Extract the (x, y) coordinate from the center of the cell holding the provided text.  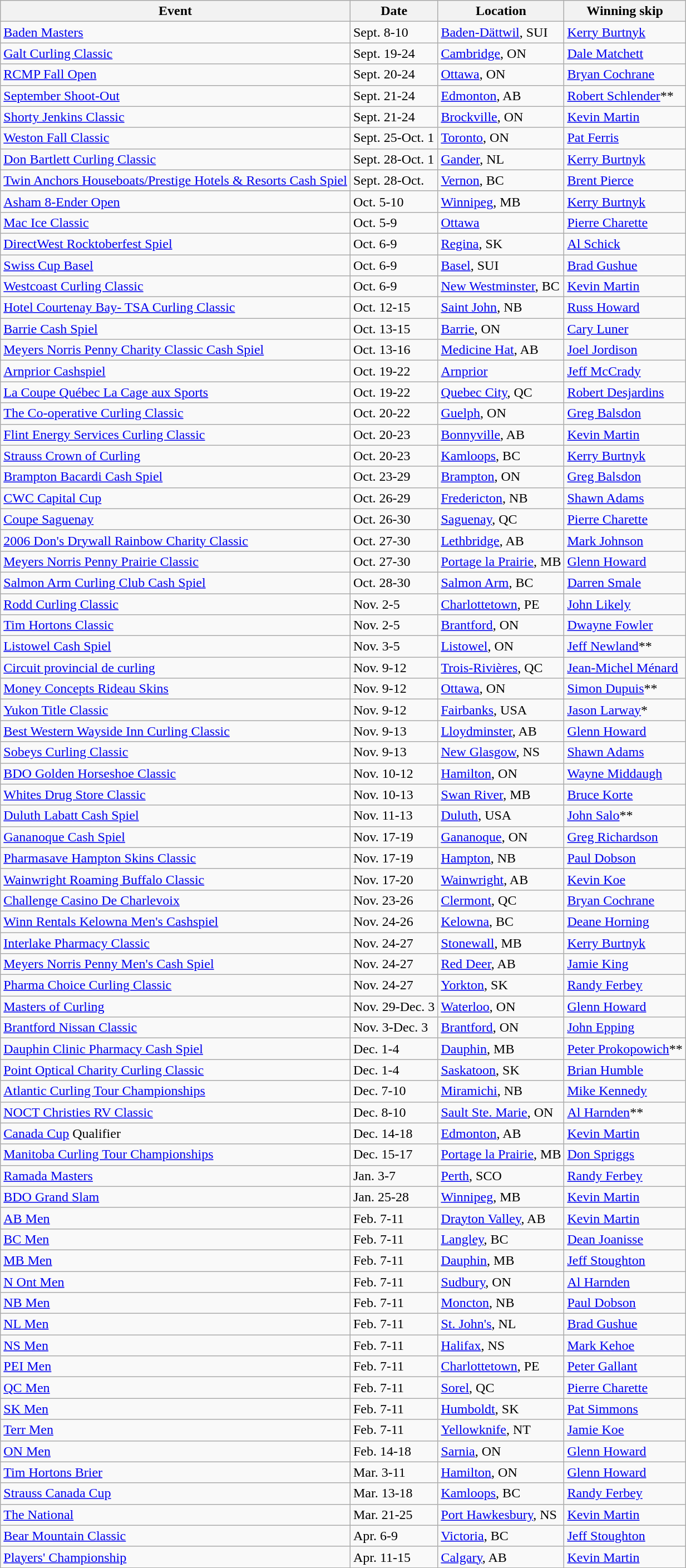
Jan. 3-7 (394, 1176)
Saguenay, QC (501, 519)
Brockville, ON (501, 117)
NOCT Christies RV Classic (176, 1112)
Manitoba Curling Tour Championships (176, 1155)
SK Men (176, 1409)
Nov. 29-Dec. 3 (394, 1007)
Flint Energy Services Curling Classic (176, 435)
The Co-operative Curling Classic (176, 413)
The National (176, 1515)
Whites Drug Store Classic (176, 795)
Jamie King (625, 964)
Fairbanks, USA (501, 710)
Wainwright, AB (501, 879)
Pharma Choice Curling Classic (176, 985)
DirectWest Rocktoberfest Spiel (176, 244)
Sept. 28-Oct. (394, 180)
Halifax, NS (501, 1345)
Rodd Curling Classic (176, 604)
Canada Cup Qualifier (176, 1133)
Salmon Arm, BC (501, 583)
Oct. 13-16 (394, 350)
Victoria, BC (501, 1536)
Date (394, 11)
Al Harnden (625, 1281)
Ottawa (501, 223)
Tim Hortons Brier (176, 1472)
Drayton Valley, AB (501, 1218)
Brampton Bacardi Cash Spiel (176, 477)
Apr. 6-9 (394, 1536)
Twin Anchors Houseboats/Prestige Hotels & Resorts Cash Spiel (176, 180)
Wainwright Roaming Buffalo Classic (176, 879)
Barrie, ON (501, 329)
Mar. 13-18 (394, 1493)
Waterloo, ON (501, 1007)
Joel Jordison (625, 350)
Oct. 12-15 (394, 308)
Sept. 25-Oct. 1 (394, 138)
Swiss Cup Basel (176, 265)
Winning skip (625, 11)
Yellowknife, NT (501, 1430)
Robert Schlender** (625, 96)
Nov. 3-Dec. 3 (394, 1028)
Mark Kehoe (625, 1345)
Moncton, NB (501, 1303)
Dec. 7-10 (394, 1091)
Sept. 8-10 (394, 32)
Kevin Koe (625, 879)
Port Hawkesbury, NS (501, 1515)
Masters of Curling (176, 1007)
Listowel, ON (501, 647)
Red Deer, AB (501, 964)
Pat Simmons (625, 1409)
Oct. 23-29 (394, 477)
Miramichi, NB (501, 1091)
Duluth Labatt Cash Spiel (176, 816)
Jamie Koe (625, 1430)
Langley, BC (501, 1239)
Asham 8-Ender Open (176, 201)
Lloydminster, AB (501, 731)
Robert Desjardins (625, 392)
Trois-Rivières, QC (501, 668)
Brantford Nissan Classic (176, 1028)
Strauss Canada Cup (176, 1493)
Location (501, 11)
Greg Richardson (625, 837)
Calgary, AB (501, 1557)
Meyers Norris Penny Prairie Classic (176, 561)
Tim Hortons Classic (176, 625)
September Shoot-Out (176, 96)
Jeff McCrady (625, 371)
Guelph, ON (501, 413)
Feb. 14-18 (394, 1451)
Dec. 8-10 (394, 1112)
Perth, SCO (501, 1176)
NS Men (176, 1345)
Clermont, QC (501, 900)
Brent Pierce (625, 180)
Nov. 10-13 (394, 795)
ON Men (176, 1451)
RCMP Fall Open (176, 75)
Cary Luner (625, 329)
Brampton, ON (501, 477)
Gananoque, ON (501, 837)
Bruce Korte (625, 795)
John Epping (625, 1028)
Dec. 14-18 (394, 1133)
Swan River, MB (501, 795)
Kelowna, BC (501, 921)
Nov. 23-26 (394, 900)
Dauphin Clinic Pharmacy Cash Spiel (176, 1049)
Saint John, NB (501, 308)
Mark Johnson (625, 540)
AB Men (176, 1218)
Money Concepts Rideau Skins (176, 689)
Baden Masters (176, 32)
Humboldt, SK (501, 1409)
Brian Humble (625, 1070)
Terr Men (176, 1430)
Sept. 28-Oct. 1 (394, 159)
Don Bartlett Curling Classic (176, 159)
BC Men (176, 1239)
Deane Horning (625, 921)
Winn Rentals Kelowna Men's Cashspiel (176, 921)
Interlake Pharmacy Classic (176, 943)
Sobeys Curling Classic (176, 752)
Jason Larway* (625, 710)
Dec. 15-17 (394, 1155)
Meyers Norris Penny Charity Classic Cash Spiel (176, 350)
Point Optical Charity Curling Classic (176, 1070)
Duluth, USA (501, 816)
Best Western Wayside Inn Curling Classic (176, 731)
Dale Matchett (625, 53)
Oct. 13-15 (394, 329)
Lethbridge, AB (501, 540)
Nov. 17-20 (394, 879)
2006 Don's Drywall Rainbow Charity Classic (176, 540)
Toronto, ON (501, 138)
Atlantic Curling Tour Championships (176, 1091)
Mar. 21-25 (394, 1515)
Medicine Hat, AB (501, 350)
Mar. 3-11 (394, 1472)
BDO Golden Horseshoe Classic (176, 773)
Arnprior (501, 371)
Peter Gallant (625, 1367)
Wayne Middaugh (625, 773)
Nov. 11-13 (394, 816)
Coupe Saguenay (176, 519)
MB Men (176, 1260)
N Ont Men (176, 1281)
La Coupe Québec La Cage aux Sports (176, 392)
Baden-Dättwil, SUI (501, 32)
Meyers Norris Penny Men's Cash Spiel (176, 964)
QC Men (176, 1388)
Sept. 20-24 (394, 75)
Sept. 19-24 (394, 53)
Jean-Michel Ménard (625, 668)
Barrie Cash Spiel (176, 329)
New Glasgow, NS (501, 752)
Stonewall, MB (501, 943)
Mac Ice Classic (176, 223)
Circuit provincial de curling (176, 668)
Al Schick (625, 244)
Oct. 5-10 (394, 201)
Cambridge, ON (501, 53)
Oct. 20-22 (394, 413)
Arnprior Cashspiel (176, 371)
Challenge Casino De Charlevoix (176, 900)
Listowel Cash Spiel (176, 647)
Bonnyville, AB (501, 435)
Al Harnden** (625, 1112)
Simon Dupuis** (625, 689)
Westcoast Curling Classic (176, 287)
Gander, NL (501, 159)
Don Spriggs (625, 1155)
Jan. 25-28 (394, 1197)
Mike Kennedy (625, 1091)
Event (176, 11)
Yorkton, SK (501, 985)
Weston Fall Classic (176, 138)
Oct. 5-9 (394, 223)
Jeff Newland** (625, 647)
Yukon Title Classic (176, 710)
Regina, SK (501, 244)
Oct. 26-30 (394, 519)
Strauss Crown of Curling (176, 456)
Shorty Jenkins Classic (176, 117)
PEI Men (176, 1367)
NL Men (176, 1324)
NB Men (176, 1303)
Basel, SUI (501, 265)
Ramada Masters (176, 1176)
BDO Grand Slam (176, 1197)
Sorel, QC (501, 1388)
Dwayne Fowler (625, 625)
Galt Curling Classic (176, 53)
John Likely (625, 604)
Pharmasave Hampton Skins Classic (176, 858)
Peter Prokopowich** (625, 1049)
Darren Smale (625, 583)
Bear Mountain Classic (176, 1536)
Russ Howard (625, 308)
Vernon, BC (501, 180)
Sault Ste. Marie, ON (501, 1112)
Oct. 28-30 (394, 583)
Oct. 26-29 (394, 498)
Dean Joanisse (625, 1239)
Gananoque Cash Spiel (176, 837)
Sarnia, ON (501, 1451)
John Salo** (625, 816)
CWC Capital Cup (176, 498)
Nov. 3-5 (394, 647)
St. John's, NL (501, 1324)
Hampton, NB (501, 858)
Salmon Arm Curling Club Cash Spiel (176, 583)
Hotel Courtenay Bay- TSA Curling Classic (176, 308)
Apr. 11-15 (394, 1557)
Pat Ferris (625, 138)
Players' Championship (176, 1557)
Saskatoon, SK (501, 1070)
Quebec City, QC (501, 392)
Nov. 24-26 (394, 921)
New Westminster, BC (501, 287)
Fredericton, NB (501, 498)
Sudbury, ON (501, 1281)
Nov. 10-12 (394, 773)
